Scan for the cell matching the given text and deliver its [x, y] coordinate at center. 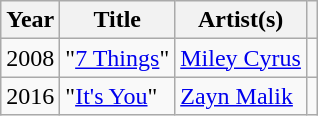
"7 Things" [118, 58]
2016 [30, 96]
2008 [30, 58]
Miley Cyrus [241, 58]
Zayn Malik [241, 96]
Title [118, 20]
Artist(s) [241, 20]
Year [30, 20]
"It's You" [118, 96]
